Scan for the cell matching the given text and deliver its (x, y) coordinate at center. 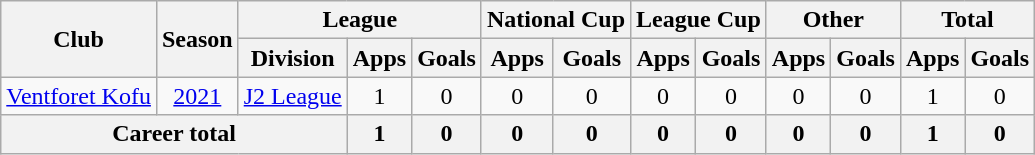
Other (833, 20)
League Cup (699, 20)
Career total (174, 134)
2021 (197, 96)
Ventforet Kofu (79, 96)
Division (292, 58)
League (360, 20)
Total (967, 20)
Season (197, 39)
J2 League (292, 96)
Club (79, 39)
National Cup (556, 20)
